Find where the given text appears and provide that cell's center as (X, Y) coordinate. 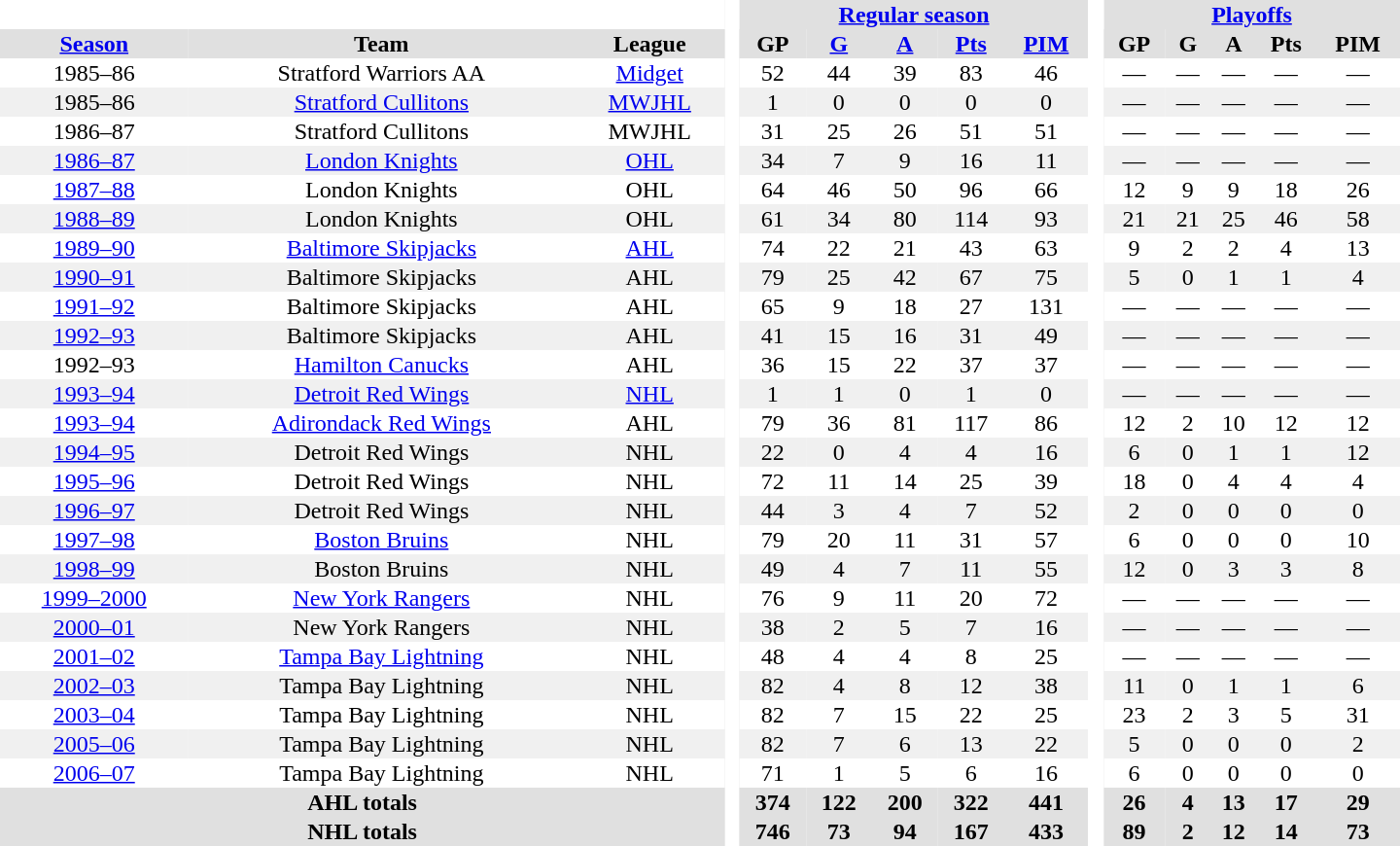
122 (839, 802)
86 (1046, 423)
23 (1134, 715)
89 (1134, 831)
2002–03 (93, 686)
Season (93, 44)
41 (773, 335)
76 (773, 598)
1988–89 (93, 219)
Team (381, 44)
2005–06 (93, 744)
96 (971, 190)
94 (905, 831)
2006–07 (93, 773)
64 (773, 190)
441 (1046, 802)
League (649, 44)
1999–2000 (93, 598)
374 (773, 802)
AHL totals (362, 802)
65 (773, 306)
74 (773, 248)
Stratford Warriors AA (381, 73)
27 (971, 306)
61 (773, 219)
71 (773, 773)
75 (1046, 277)
63 (1046, 248)
1998–99 (93, 569)
48 (773, 656)
1987–88 (93, 190)
746 (773, 831)
1996–97 (93, 511)
1995–96 (93, 481)
80 (905, 219)
Adirondack Red Wings (381, 423)
2001–02 (93, 656)
81 (905, 423)
55 (1046, 569)
17 (1285, 802)
1989–90 (93, 248)
29 (1357, 802)
2003–04 (93, 715)
Regular season (914, 15)
43 (971, 248)
67 (971, 277)
1990–91 (93, 277)
117 (971, 423)
42 (905, 277)
58 (1357, 219)
131 (1046, 306)
1997–98 (93, 540)
114 (971, 219)
Midget (649, 73)
1994–95 (93, 452)
83 (971, 73)
50 (905, 190)
Playoffs (1252, 15)
57 (1046, 540)
Hamilton Canucks (381, 365)
322 (971, 802)
66 (1046, 190)
93 (1046, 219)
167 (971, 831)
NHL totals (362, 831)
200 (905, 802)
433 (1046, 831)
1991–92 (93, 306)
2000–01 (93, 627)
